Identify which cell holds the provided text, then report its (X, Y) central coordinate. 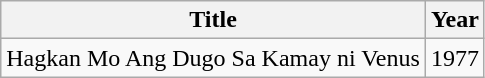
Hagkan Mo Ang Dugo Sa Kamay ni Venus (214, 58)
1977 (454, 58)
Year (454, 20)
Title (214, 20)
